Extract the (X, Y) coordinate from the center of the cell holding the provided text.  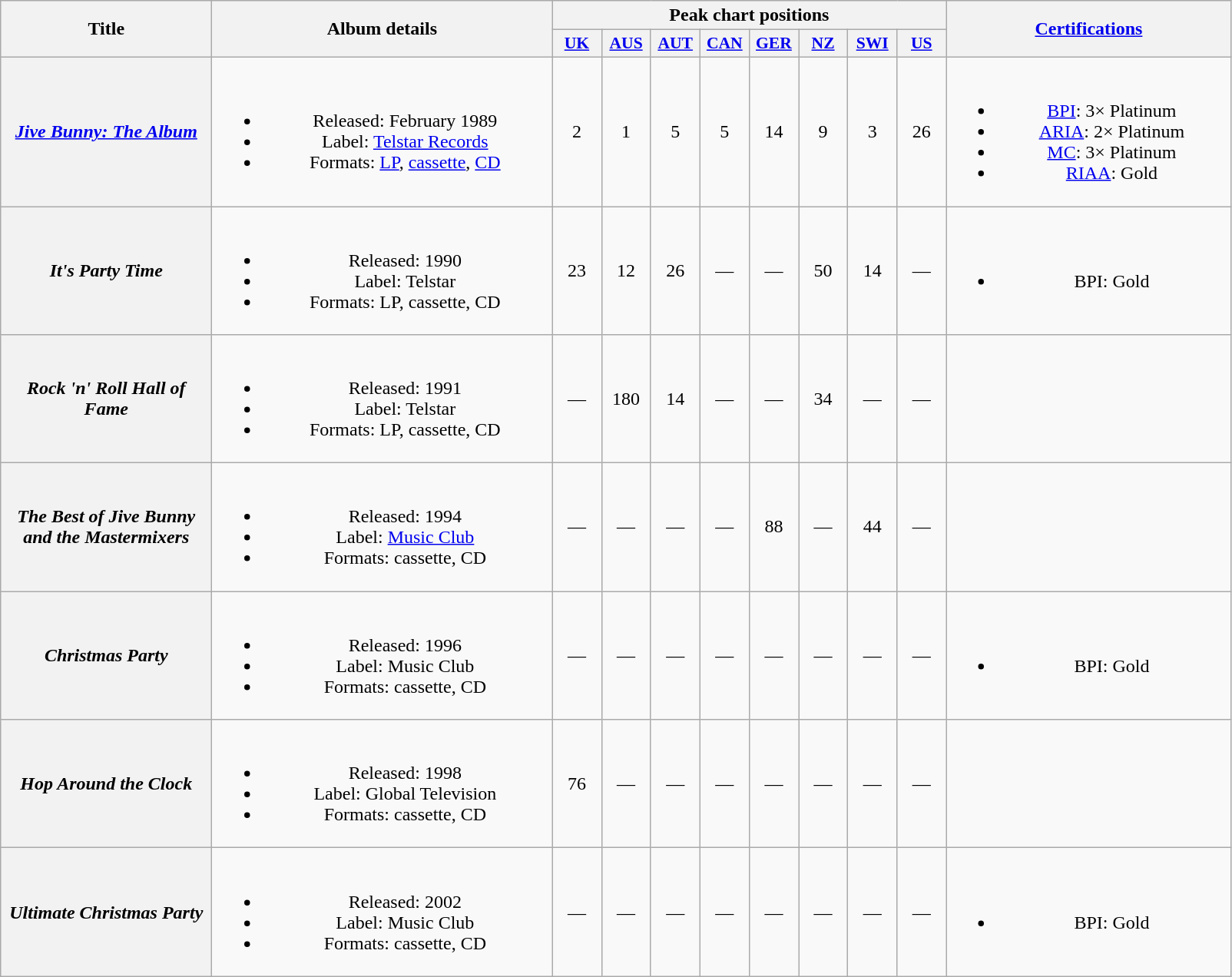
2 (577, 131)
AUS (626, 44)
Ultimate Christmas Party (106, 912)
GER (773, 44)
44 (873, 527)
Album details (383, 29)
BPI: 3× PlatinumARIA: 2× PlatinumMC: 3× PlatinumRIAA: Gold (1089, 131)
1 (626, 131)
Jive Bunny: The Album (106, 131)
9 (823, 131)
180 (626, 399)
Title (106, 29)
CAN (724, 44)
AUT (675, 44)
50 (823, 270)
Released: February 1989Label: Telstar RecordsFormats: LP, cassette, CD (383, 131)
3 (873, 131)
Released: 1998Label: Global TelevisionFormats: cassette, CD (383, 783)
Peak chart positions (750, 15)
NZ (823, 44)
76 (577, 783)
23 (577, 270)
Rock 'n' Roll Hall of Fame (106, 399)
Hop Around the Clock (106, 783)
88 (773, 527)
Released: 1996Label: Music ClubFormats: cassette, CD (383, 656)
Released: 1990Label: TelstarFormats: LP, cassette, CD (383, 270)
Christmas Party (106, 656)
12 (626, 270)
The Best of Jive Bunny and the Mastermixers (106, 527)
Released: 1991Label: TelstarFormats: LP, cassette, CD (383, 399)
It's Party Time (106, 270)
Certifications (1089, 29)
Released: 1994Label: Music ClubFormats: cassette, CD (383, 527)
Released: 2002Label: Music ClubFormats: cassette, CD (383, 912)
SWI (873, 44)
US (922, 44)
34 (823, 399)
UK (577, 44)
